Determine the (x, y) coordinate at the center of the cell enclosing the given text.  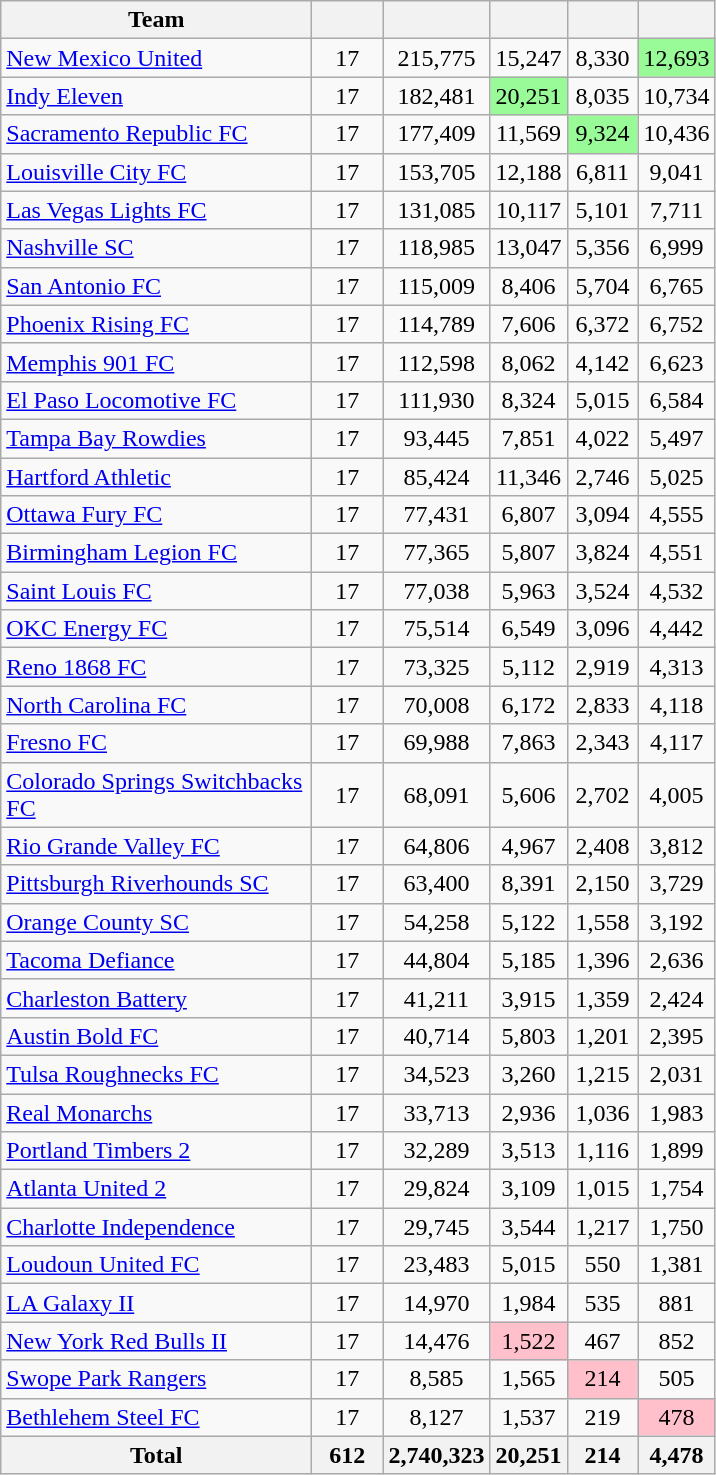
4,313 (676, 667)
El Paso Locomotive FC (156, 400)
4,005 (676, 794)
1,215 (602, 1074)
3,824 (602, 553)
Tacoma Defiance (156, 960)
Portland Timbers 2 (156, 1151)
3,094 (602, 515)
8,062 (528, 362)
1,359 (602, 998)
153,705 (436, 172)
881 (676, 1303)
Charlotte Independence (156, 1227)
2,343 (602, 743)
1,015 (602, 1189)
Hartford Athletic (156, 477)
111,930 (436, 400)
5,606 (528, 794)
5,185 (528, 960)
550 (602, 1265)
1,217 (602, 1227)
5,101 (602, 210)
3,729 (676, 884)
Atlanta United 2 (156, 1189)
64,806 (436, 846)
7,851 (528, 438)
7,711 (676, 210)
219 (602, 1417)
8,330 (602, 58)
70,008 (436, 705)
177,409 (436, 134)
1,116 (602, 1151)
10,436 (676, 134)
44,804 (436, 960)
1,381 (676, 1265)
1,984 (528, 1303)
14,970 (436, 1303)
1,036 (602, 1113)
41,211 (436, 998)
467 (602, 1341)
New Mexico United (156, 58)
112,598 (436, 362)
93,445 (436, 438)
3,544 (528, 1227)
85,424 (436, 477)
3,915 (528, 998)
612 (348, 1455)
535 (602, 1303)
Reno 1868 FC (156, 667)
Orange County SC (156, 922)
Team (156, 20)
75,514 (436, 629)
4,142 (602, 362)
2,746 (602, 477)
Sacramento Republic FC (156, 134)
14,476 (436, 1341)
8,406 (528, 286)
8,035 (602, 96)
3,812 (676, 846)
5,356 (602, 248)
Las Vegas Lights FC (156, 210)
1,558 (602, 922)
114,789 (436, 324)
5,497 (676, 438)
3,524 (602, 591)
73,325 (436, 667)
1,899 (676, 1151)
Swope Park Rangers (156, 1379)
2,833 (602, 705)
2,395 (676, 1036)
Phoenix Rising FC (156, 324)
11,346 (528, 477)
1,750 (676, 1227)
Total (156, 1455)
2,740,323 (436, 1455)
12,188 (528, 172)
6,372 (602, 324)
6,172 (528, 705)
29,745 (436, 1227)
3,109 (528, 1189)
77,038 (436, 591)
10,117 (528, 210)
6,999 (676, 248)
40,714 (436, 1036)
Austin Bold FC (156, 1036)
1,396 (602, 960)
182,481 (436, 96)
Birmingham Legion FC (156, 553)
5,025 (676, 477)
6,752 (676, 324)
6,811 (602, 172)
Nashville SC (156, 248)
4,555 (676, 515)
3,192 (676, 922)
4,551 (676, 553)
4,967 (528, 846)
7,863 (528, 743)
3,513 (528, 1151)
4,117 (676, 743)
Indy Eleven (156, 96)
63,400 (436, 884)
North Carolina FC (156, 705)
Colorado Springs Switchbacks FC (156, 794)
New York Red Bulls II (156, 1341)
Tampa Bay Rowdies (156, 438)
2,919 (602, 667)
4,442 (676, 629)
San Antonio FC (156, 286)
6,765 (676, 286)
9,041 (676, 172)
115,009 (436, 286)
1,754 (676, 1189)
32,289 (436, 1151)
6,584 (676, 400)
2,408 (602, 846)
Memphis 901 FC (156, 362)
77,431 (436, 515)
5,112 (528, 667)
LA Galaxy II (156, 1303)
2,702 (602, 794)
Saint Louis FC (156, 591)
5,963 (528, 591)
6,623 (676, 362)
6,807 (528, 515)
15,247 (528, 58)
1,522 (528, 1341)
4,118 (676, 705)
10,734 (676, 96)
8,585 (436, 1379)
1,983 (676, 1113)
3,260 (528, 1074)
Real Monarchs (156, 1113)
69,988 (436, 743)
1,201 (602, 1036)
54,258 (436, 922)
Loudoun United FC (156, 1265)
5,807 (528, 553)
2,936 (528, 1113)
7,606 (528, 324)
852 (676, 1341)
68,091 (436, 794)
118,985 (436, 248)
1,537 (528, 1417)
11,569 (528, 134)
Pittsburgh Riverhounds SC (156, 884)
23,483 (436, 1265)
Tulsa Roughnecks FC (156, 1074)
34,523 (436, 1074)
8,324 (528, 400)
2,031 (676, 1074)
1,565 (528, 1379)
8,127 (436, 1417)
Ottawa Fury FC (156, 515)
4,532 (676, 591)
Fresno FC (156, 743)
29,824 (436, 1189)
Bethlehem Steel FC (156, 1417)
2,424 (676, 998)
Rio Grande Valley FC (156, 846)
478 (676, 1417)
33,713 (436, 1113)
2,636 (676, 960)
2,150 (602, 884)
OKC Energy FC (156, 629)
5,122 (528, 922)
13,047 (528, 248)
6,549 (528, 629)
4,478 (676, 1455)
Louisville City FC (156, 172)
5,704 (602, 286)
4,022 (602, 438)
5,803 (528, 1036)
12,693 (676, 58)
131,085 (436, 210)
505 (676, 1379)
77,365 (436, 553)
Charleston Battery (156, 998)
3,096 (602, 629)
9,324 (602, 134)
215,775 (436, 58)
8,391 (528, 884)
